Identify which cell holds the provided text, then report its [X, Y] central coordinate. 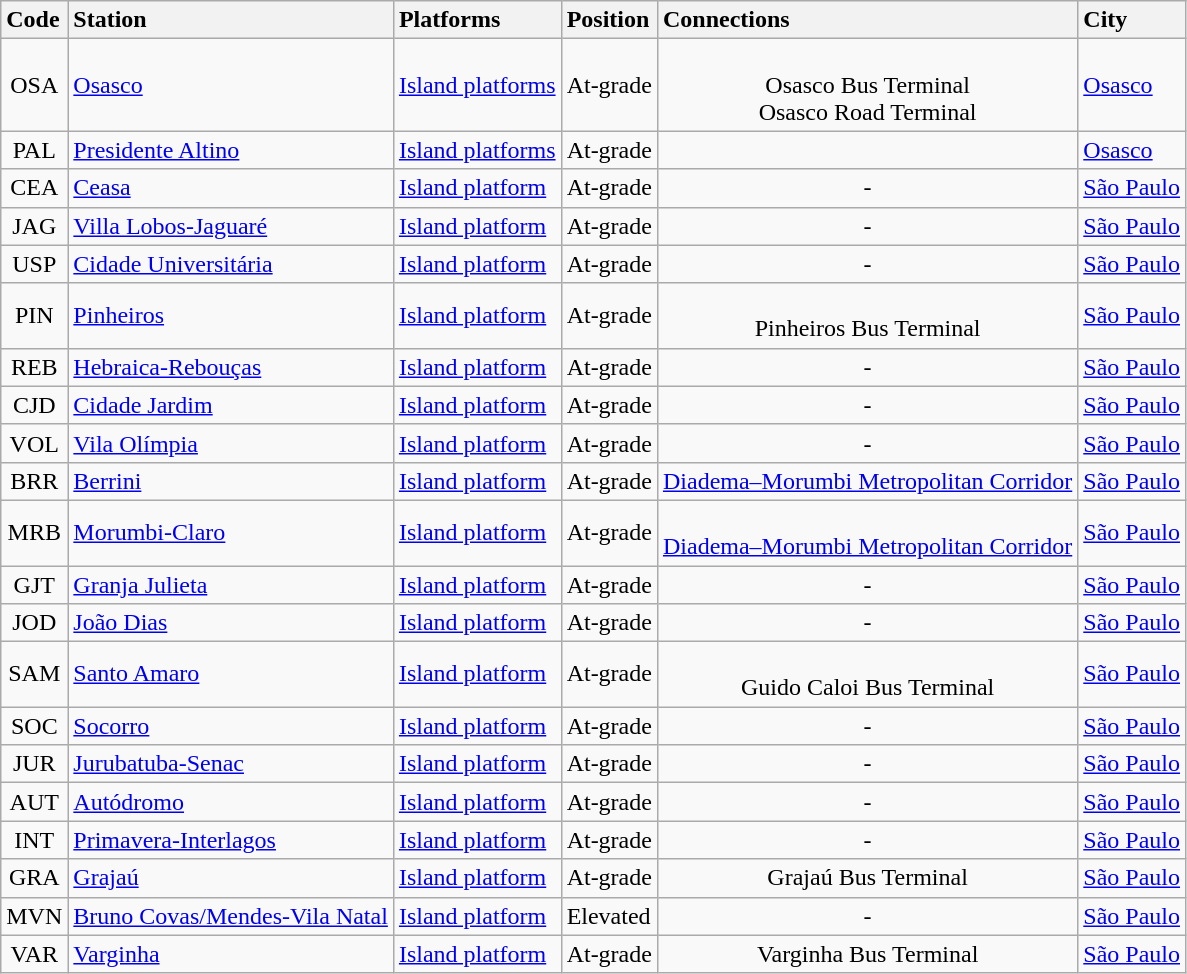
Guido Caloi Bus Terminal [867, 674]
Socorro [231, 726]
REB [34, 367]
Pinheiros Bus Terminal [867, 316]
City [1132, 20]
Connections [867, 20]
Primavera-Interlagos [231, 840]
Berrini [231, 481]
GJT [34, 585]
MVN [34, 916]
VAR [34, 954]
Santo Amaro [231, 674]
Hebraica-Rebouças [231, 367]
JAG [34, 226]
Pinheiros [231, 316]
Granja Julieta [231, 585]
CEA [34, 188]
João Dias [231, 623]
Vila Olímpia [231, 443]
GRA [34, 878]
PAL [34, 150]
Bruno Covas/Mendes-Vila Natal [231, 916]
INT [34, 840]
Morumbi-Claro [231, 532]
SAM [34, 674]
VOL [34, 443]
Villa Lobos-Jaguaré [231, 226]
JOD [34, 623]
PIN [34, 316]
MRB [34, 532]
Jurubatuba-Senac [231, 764]
CJD [34, 405]
AUT [34, 802]
Elevated [609, 916]
Varginha [231, 954]
Grajaú Bus Terminal [867, 878]
JUR [34, 764]
Osasco Bus Terminal Osasco Road Terminal [867, 85]
Platforms [477, 20]
Ceasa [231, 188]
Varginha Bus Terminal [867, 954]
USP [34, 264]
Position [609, 20]
OSA [34, 85]
Code [34, 20]
Station [231, 20]
Autódromo [231, 802]
Presidente Altino [231, 150]
SOC [34, 726]
Grajaú [231, 878]
BRR [34, 481]
Cidade Universitária [231, 264]
Cidade Jardim [231, 405]
